For the text-containing cell, return its midpoint in [x, y] coordinate format. 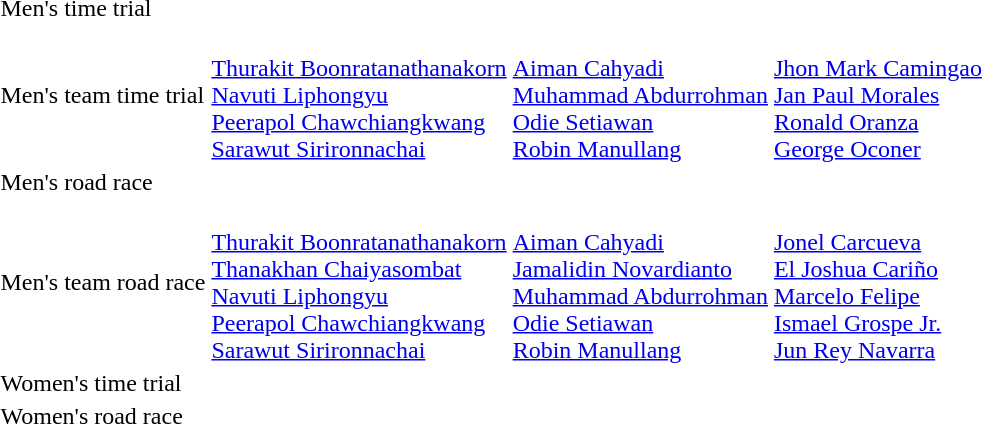
Thurakit BoonratanathanakornNavuti LiphongyuPeerapol ChawchiangkwangSarawut Sirironnachai [359, 95]
Aiman CahyadiMuhammad AbdurrohmanOdie SetiawanRobin Manullang [640, 95]
Aiman CahyadiJamalidin NovardiantoMuhammad AbdurrohmanOdie SetiawanRobin Manullang [640, 282]
Thurakit BoonratanathanakornThanakhan ChaiyasombatNavuti LiphongyuPeerapol ChawchiangkwangSarawut Sirironnachai [359, 282]
